Output the [X, Y] coordinate of the center of the cell containing the given text.  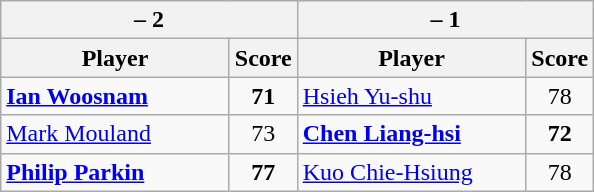
77 [263, 172]
Ian Woosnam [116, 96]
72 [560, 134]
Philip Parkin [116, 172]
Mark Mouland [116, 134]
71 [263, 96]
– 2 [150, 20]
73 [263, 134]
Chen Liang-hsi [412, 134]
– 1 [446, 20]
Hsieh Yu-shu [412, 96]
Kuo Chie-Hsiung [412, 172]
